Return [x, y] of the center of cell containing provided text 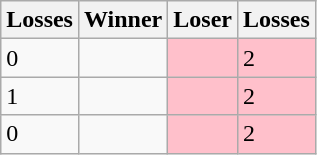
Winner [122, 20]
Loser [203, 20]
1 [40, 96]
